Extract the (X, Y) coordinate from the center of the cell holding the provided text.  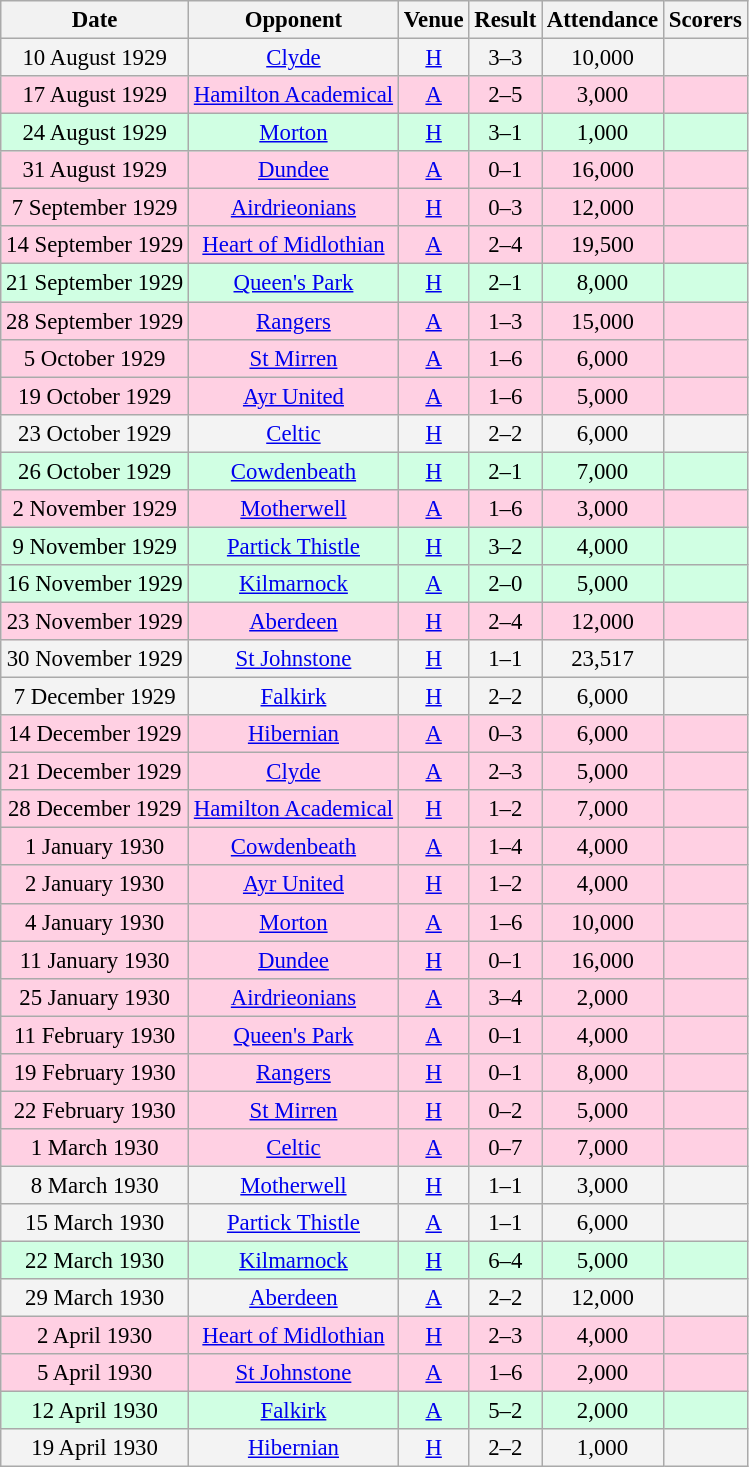
28 September 1929 (95, 321)
Date (95, 20)
12 April 1930 (95, 1411)
Opponent (294, 20)
1 January 1930 (95, 847)
23 October 1929 (95, 433)
2–5 (506, 95)
1 March 1930 (95, 1148)
5 October 1929 (95, 358)
Result (506, 20)
29 March 1930 (95, 1298)
1–4 (506, 847)
11 February 1930 (95, 1035)
26 October 1929 (95, 471)
24 August 1929 (95, 133)
3–2 (506, 546)
Hibernian (294, 734)
22 March 1930 (95, 1261)
16 November 1929 (95, 584)
19 February 1930 (95, 1073)
30 November 1929 (95, 659)
11 January 1930 (95, 960)
0–7 (506, 1148)
3–1 (506, 133)
21 September 1929 (95, 283)
Venue (434, 20)
14 December 1929 (95, 734)
23,517 (603, 659)
9 November 1929 (95, 546)
31 August 1929 (95, 170)
14 September 1929 (95, 245)
0–2 (506, 1110)
23 November 1929 (95, 621)
15,000 (603, 321)
17 August 1929 (95, 95)
7 September 1929 (95, 208)
Attendance (603, 20)
4 January 1930 (95, 922)
15 March 1930 (95, 1223)
5 April 1930 (95, 1373)
3–3 (506, 58)
5–2 (506, 1411)
10 August 1929 (95, 58)
1,000 (603, 133)
28 December 1929 (95, 809)
3–4 (506, 997)
2 January 1930 (95, 885)
22 February 1930 (95, 1110)
21 December 1929 (95, 772)
25 January 1930 (95, 997)
2–0 (506, 584)
1–3 (506, 321)
6–4 (506, 1261)
8 March 1930 (95, 1185)
Scorers (705, 20)
19,500 (603, 245)
2 April 1930 (95, 1336)
7 December 1929 (95, 697)
2 November 1929 (95, 509)
19 October 1929 (95, 396)
